Scan for the cell matching the given text and deliver its [x, y] coordinate at center. 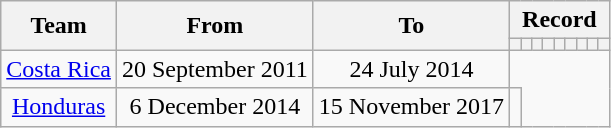
Honduras [59, 107]
To [411, 26]
Record [560, 20]
20 September 2011 [214, 69]
Costa Rica [59, 69]
24 July 2014 [411, 69]
From [214, 26]
15 November 2017 [411, 107]
Team [59, 26]
6 December 2014 [214, 107]
